Search for the cell housing the specified text and yield its [X, Y] center coordinate. 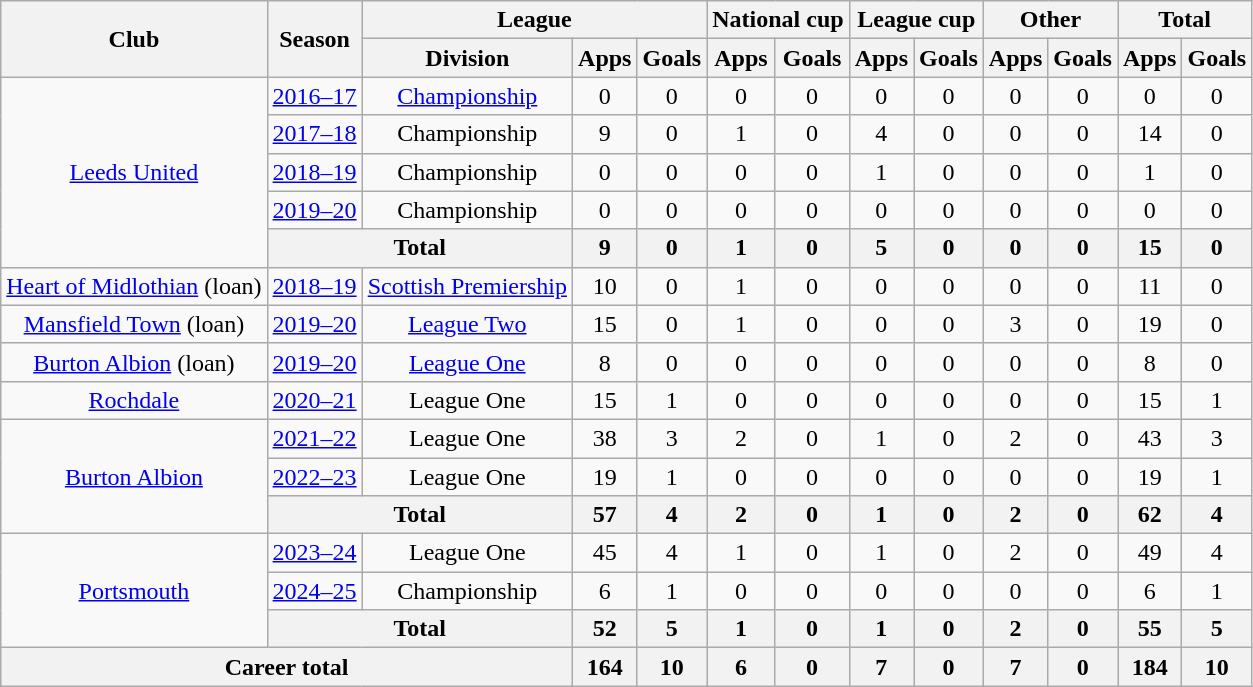
Career total [287, 667]
Season [314, 39]
57 [605, 515]
184 [1150, 667]
Burton Albion [134, 476]
League Two [467, 324]
2021–22 [314, 438]
62 [1150, 515]
2017–18 [314, 134]
49 [1150, 553]
Portsmouth [134, 591]
Heart of Midlothian (loan) [134, 286]
Burton Albion (loan) [134, 362]
52 [605, 629]
Division [467, 58]
Mansfield Town (loan) [134, 324]
11 [1150, 286]
14 [1150, 134]
League cup [916, 20]
Rochdale [134, 400]
55 [1150, 629]
43 [1150, 438]
45 [605, 553]
2024–25 [314, 591]
Scottish Premiership [467, 286]
2020–21 [314, 400]
2023–24 [314, 553]
League [534, 20]
164 [605, 667]
38 [605, 438]
National cup [778, 20]
2022–23 [314, 477]
Other [1050, 20]
Club [134, 39]
Leeds United [134, 172]
2016–17 [314, 96]
